Search for the cell housing the specified text and yield its [X, Y] center coordinate. 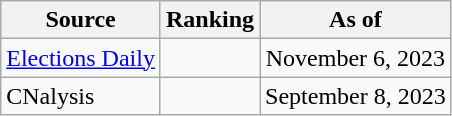
November 6, 2023 [356, 58]
CNalysis [81, 96]
Ranking [210, 20]
As of [356, 20]
Elections Daily [81, 58]
Source [81, 20]
September 8, 2023 [356, 96]
